From the cell containing the given text, extract its center point as (X, Y) coordinate. 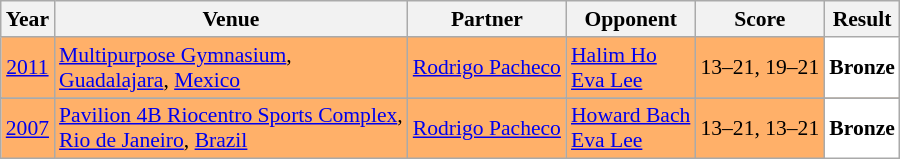
Halim Ho Eva Lee (630, 68)
Opponent (630, 19)
13–21, 19–21 (760, 68)
Partner (487, 19)
Multipurpose Gymnasium,Guadalajara, Mexico (231, 68)
Year (28, 19)
Pavilion 4B Riocentro Sports Complex,Rio de Janeiro, Brazil (231, 128)
Score (760, 19)
Result (862, 19)
2011 (28, 68)
Howard Bach Eva Lee (630, 128)
13–21, 13–21 (760, 128)
2007 (28, 128)
Venue (231, 19)
